Return the [x, y] coordinate for the center point of the cell that contains the specified text.  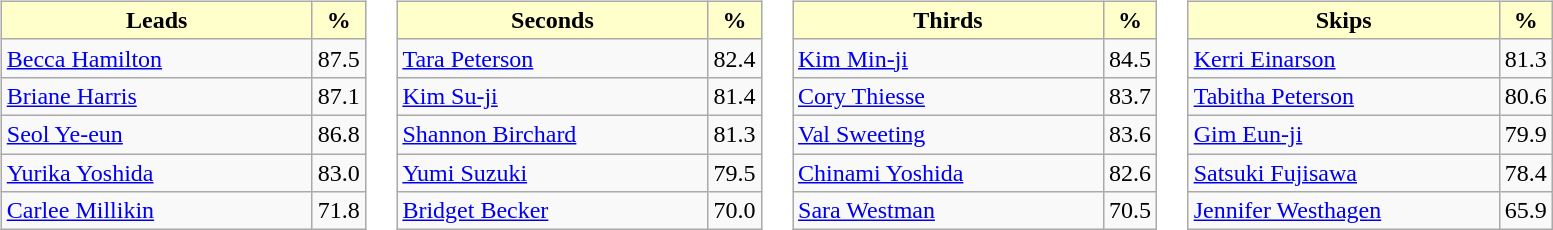
Kim Su-ji [552, 96]
Shannon Birchard [552, 134]
87.1 [338, 96]
Thirds [948, 20]
83.7 [1130, 96]
83.0 [338, 173]
80.6 [1526, 96]
79.9 [1526, 134]
Seol Ye-eun [156, 134]
Skips [1344, 20]
Becca Hamilton [156, 58]
78.4 [1526, 173]
Seconds [552, 20]
82.6 [1130, 173]
79.5 [734, 173]
Chinami Yoshida [948, 173]
81.4 [734, 96]
87.5 [338, 58]
82.4 [734, 58]
65.9 [1526, 211]
Gim Eun-ji [1344, 134]
83.6 [1130, 134]
70.0 [734, 211]
Briane Harris [156, 96]
84.5 [1130, 58]
Satsuki Fujisawa [1344, 173]
Kim Min-ji [948, 58]
86.8 [338, 134]
Kerri Einarson [1344, 58]
Leads [156, 20]
Tabitha Peterson [1344, 96]
Yurika Yoshida [156, 173]
71.8 [338, 211]
Carlee Millikin [156, 211]
Tara Peterson [552, 58]
Sara Westman [948, 211]
Jennifer Westhagen [1344, 211]
Val Sweeting [948, 134]
Cory Thiesse [948, 96]
Yumi Suzuki [552, 173]
Bridget Becker [552, 211]
70.5 [1130, 211]
